Locate the cell with the specified text and output its [X, Y] center coordinate. 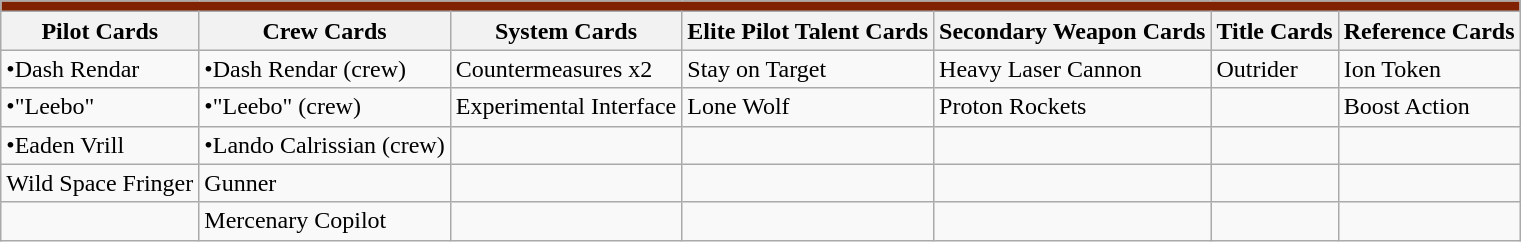
System Cards [566, 31]
•Dash Rendar (crew) [324, 69]
Lone Wolf [808, 107]
•Eaden Vrill [100, 145]
Outrider [1274, 69]
Wild Space Fringer [100, 183]
Pilot Cards [100, 31]
Ion Token [1429, 69]
Heavy Laser Cannon [1072, 69]
Experimental Interface [566, 107]
Boost Action [1429, 107]
•Lando Calrissian (crew) [324, 145]
Gunner [324, 183]
Mercenary Copilot [324, 221]
Crew Cards [324, 31]
Secondary Weapon Cards [1072, 31]
Stay on Target [808, 69]
Title Cards [1274, 31]
Countermeasures x2 [566, 69]
•"Leebo" (crew) [324, 107]
•Dash Rendar [100, 69]
Elite Pilot Talent Cards [808, 31]
Proton Rockets [1072, 107]
Reference Cards [1429, 31]
•"Leebo" [100, 107]
